Find where the given text appears and provide that cell's center as [x, y] coordinate. 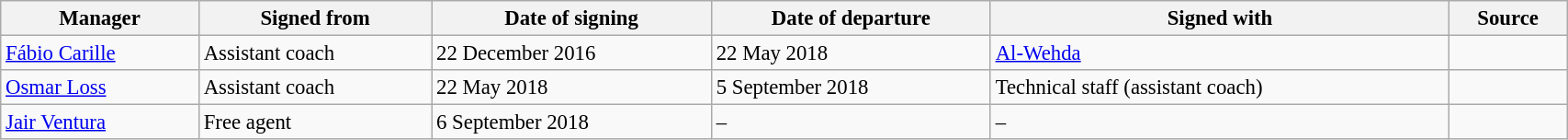
Technical staff (assistant coach) [1220, 87]
5 September 2018 [851, 87]
Manager [100, 18]
Free agent [314, 122]
Source [1508, 18]
Date of signing [571, 18]
Osmar Loss [100, 87]
Fábio Carille [100, 53]
6 September 2018 [571, 122]
Date of departure [851, 18]
Jair Ventura [100, 122]
Signed from [314, 18]
Al-Wehda [1220, 53]
Signed with [1220, 18]
22 December 2016 [571, 53]
